Output the [x, y] coordinate of the center of the cell containing the given text.  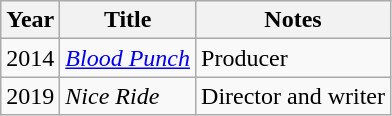
Blood Punch [128, 58]
Nice Ride [128, 96]
Year [30, 20]
2019 [30, 96]
2014 [30, 58]
Notes [294, 20]
Title [128, 20]
Producer [294, 58]
Director and writer [294, 96]
